Pinpoint the cell where the given text exists, returning its (X, Y) midpoint coordinate. 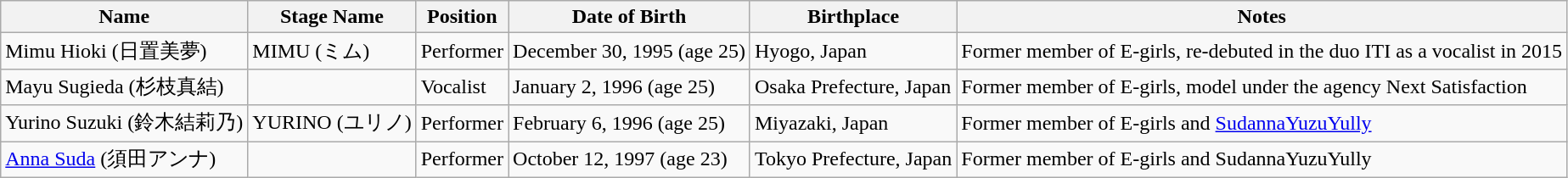
Mimu Hioki (日置美夢) (124, 51)
Tokyo Prefecture, Japan (852, 159)
MIMU (ミム) (332, 51)
Notes (1262, 17)
January 2, 1996 (age 25) (630, 86)
December 30, 1995 (age 25) (630, 51)
YURINO (ユリノ) (332, 124)
Anna Suda (須田アンナ) (124, 159)
Date of Birth (630, 17)
Miyazaki, Japan (852, 124)
Osaka Prefecture, Japan (852, 86)
Birthplace (852, 17)
Former member of E-girls, re-debuted in the duo ITI as a vocalist in 2015 (1262, 51)
Vocalist (462, 86)
Name (124, 17)
Yurino Suzuki (鈴木結莉乃) (124, 124)
February 6, 1996 (age 25) (630, 124)
Position (462, 17)
Former member of E-girls, model under the agency Next Satisfaction (1262, 86)
October 12, 1997 (age 23) (630, 159)
Mayu Sugieda (杉枝真結) (124, 86)
Stage Name (332, 17)
Hyogo, Japan (852, 51)
